Output the [X, Y] coordinate of the center of the cell containing the given text.  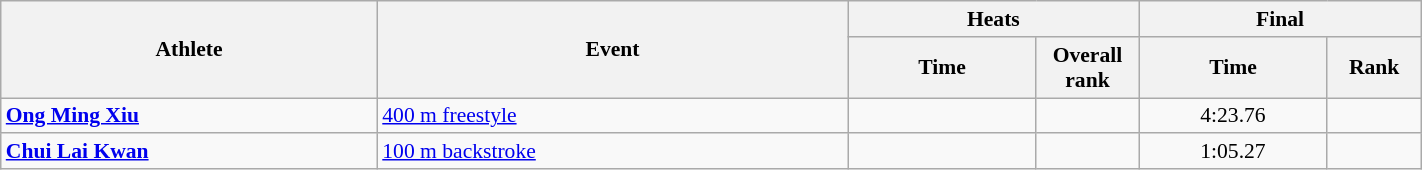
Final [1280, 19]
4:23.76 [1233, 116]
400 m freestyle [612, 116]
Overall rank [1088, 68]
Chui Lai Kwan [189, 152]
1:05.27 [1233, 152]
Heats [994, 19]
Athlete [189, 50]
Event [612, 50]
Rank [1374, 68]
100 m backstroke [612, 152]
Ong Ming Xiu [189, 116]
